Provide the [X, Y] coordinate of the cell's center where the given text is located.  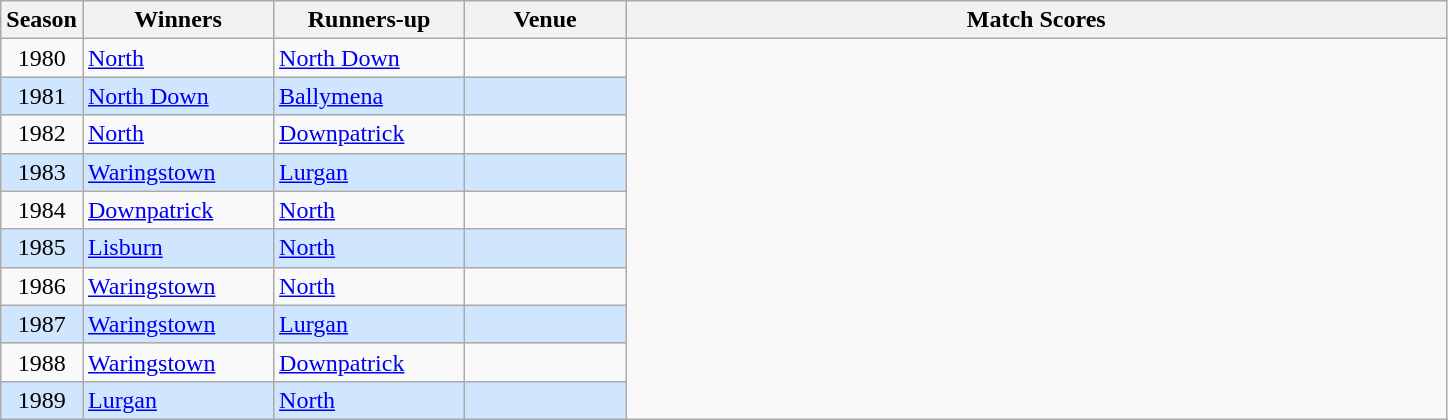
Venue [546, 20]
Lisburn [178, 248]
1983 [42, 172]
1982 [42, 134]
1980 [42, 58]
1985 [42, 248]
1987 [42, 324]
1984 [42, 210]
1989 [42, 400]
Ballymena [370, 96]
Season [42, 20]
1981 [42, 96]
Match Scores [1036, 20]
1986 [42, 286]
1988 [42, 362]
Runners-up [370, 20]
Winners [178, 20]
